Locate the cell with the specified text and output its (x, y) center coordinate. 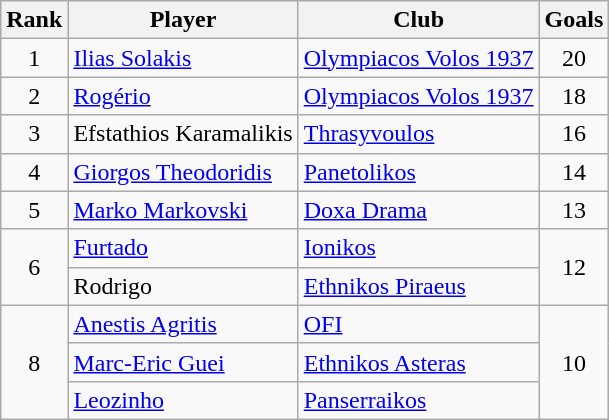
3 (34, 134)
OFI (418, 324)
Panetolikos (418, 172)
5 (34, 210)
Player (183, 20)
2 (34, 96)
Efstathios Karamalikis (183, 134)
14 (574, 172)
18 (574, 96)
1 (34, 58)
Thrasyvoulos (418, 134)
Doxa Drama (418, 210)
Marc-Eric Guei (183, 362)
6 (34, 267)
Panserraikos (418, 400)
Rogério (183, 96)
Furtado (183, 248)
12 (574, 267)
13 (574, 210)
Ilias Solakis (183, 58)
20 (574, 58)
Goals (574, 20)
Giorgos Theodoridis (183, 172)
Leozinho (183, 400)
4 (34, 172)
Ethnikos Piraeus (418, 286)
Rodrigo (183, 286)
Ionikos (418, 248)
16 (574, 134)
10 (574, 362)
Anestis Agritis (183, 324)
Ethnikos Asteras (418, 362)
Rank (34, 20)
8 (34, 362)
Club (418, 20)
Marko Markovski (183, 210)
